Search for the cell housing the specified text and yield its (x, y) center coordinate. 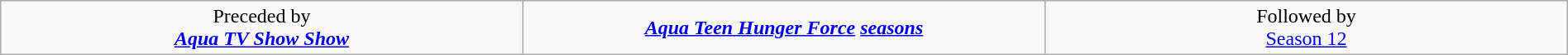
Preceded byAqua TV Show Show (262, 28)
Followed bySeason 12 (1307, 28)
Aqua Teen Hunger Force seasons (784, 28)
